Determine the (x, y) coordinate at the center of the cell enclosing the given text.  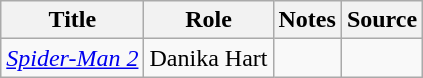
Spider-Man 2 (72, 58)
Title (72, 20)
Source (382, 20)
Role (208, 20)
Notes (307, 20)
Danika Hart (208, 58)
